Find where the given text appears and provide that cell's center as [x, y] coordinate. 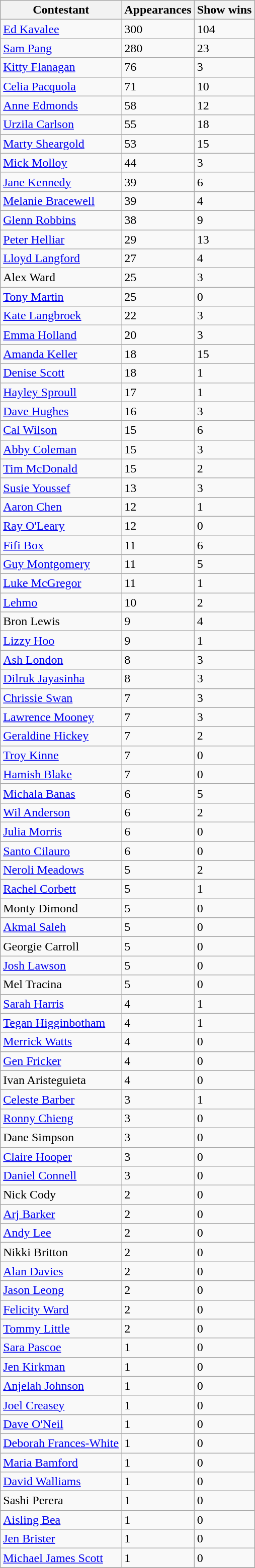
Celia Pacquola [61, 86]
Susie Youssef [61, 488]
Merrick Watts [61, 1042]
Andy Lee [61, 1233]
Kitty Flanagan [61, 67]
Luke McGregor [61, 583]
Nikki Britton [61, 1252]
76 [158, 67]
Ronny Chieng [61, 1118]
Daniel Connell [61, 1176]
Lizzy Hoo [61, 641]
71 [158, 86]
Neroli Meadows [61, 870]
Show wins [224, 10]
Michael James Scott [61, 1558]
Jen Kirkman [61, 1367]
Marty Sheargold [61, 144]
58 [158, 105]
22 [158, 316]
Santo Cilauro [61, 851]
Rachel Corbett [61, 889]
Dave O'Neil [61, 1424]
Sarah Harris [61, 1004]
29 [158, 239]
Alex Ward [61, 278]
Felicity Ward [61, 1309]
Hamish Blake [61, 774]
Cal Wilson [61, 430]
Geraldine Hickey [61, 736]
Julia Morris [61, 831]
Abby Coleman [61, 449]
Ivan Aristeguieta [61, 1080]
Guy Montgomery [61, 564]
Tony Martin [61, 297]
300 [158, 29]
Dane Simpson [61, 1137]
Joel Creasey [61, 1405]
Anne Edmonds [61, 105]
Chrissie Swan [61, 698]
Jen Brister [61, 1539]
Melanie Bracewell [61, 201]
23 [224, 48]
Jason Leong [61, 1290]
Denise Scott [61, 373]
Jane Kennedy [61, 182]
Josh Lawson [61, 966]
Mick Molloy [61, 163]
David Walliams [61, 1482]
Georgie Carroll [61, 946]
Ray O'Leary [61, 526]
Lehmo [61, 602]
Tim McDonald [61, 468]
55 [158, 125]
27 [158, 259]
Appearances [158, 10]
Gen Fricker [61, 1061]
Anjelah Johnson [61, 1386]
Michala Banas [61, 793]
Deborah Frances-White [61, 1443]
Bron Lewis [61, 622]
280 [158, 48]
Contestant [61, 10]
Sara Pascoe [61, 1348]
Nick Cody [61, 1195]
Mel Tracina [61, 985]
Sashi Perera [61, 1501]
104 [224, 29]
Amanda Keller [61, 354]
Sam Pang [61, 48]
20 [158, 335]
Akmal Saleh [61, 927]
16 [158, 411]
Dilruk Jayasinha [61, 679]
Hayley Sproull [61, 392]
Ash London [61, 660]
44 [158, 163]
17 [158, 392]
38 [158, 220]
Emma Holland [61, 335]
Glenn Robbins [61, 220]
Lawrence Mooney [61, 717]
Tegan Higginbotham [61, 1023]
Aisling Bea [61, 1520]
Maria Bamford [61, 1463]
Troy Kinne [61, 755]
Kate Langbroek [61, 316]
Urzila Carlson [61, 125]
Tommy Little [61, 1329]
Peter Helliar [61, 239]
Arj Barker [61, 1214]
Aaron Chen [61, 507]
Claire Hooper [61, 1156]
Fifi Box [61, 545]
Wil Anderson [61, 812]
Lloyd Langford [61, 259]
53 [158, 144]
Dave Hughes [61, 411]
Alan Davies [61, 1271]
Ed Kavalee [61, 29]
Monty Dimond [61, 908]
Celeste Barber [61, 1099]
